Detect which cell encompasses the target text, then output its (x, y) center coordinate. 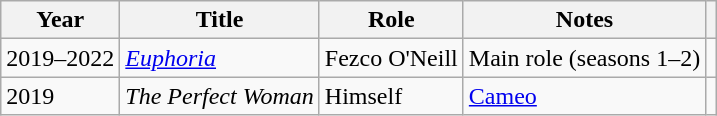
Notes (584, 20)
Fezco O'Neill (391, 58)
Euphoria (220, 58)
Himself (391, 96)
Cameo (584, 96)
Main role (seasons 1–2) (584, 58)
Year (60, 20)
Role (391, 20)
The Perfect Woman (220, 96)
2019 (60, 96)
2019–2022 (60, 58)
Title (220, 20)
